Pinpoint the cell where the given text exists, returning its [x, y] midpoint coordinate. 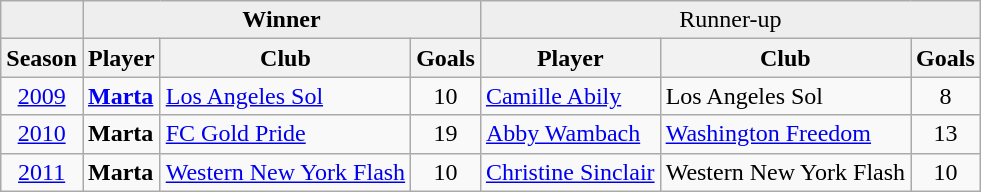
13 [946, 134]
2011 [42, 172]
8 [946, 96]
Season [42, 58]
2010 [42, 134]
Washington Freedom [785, 134]
Christine Sinclair [570, 172]
2009 [42, 96]
Winner [281, 20]
Camille Abily [570, 96]
Runner-up [730, 20]
FC Gold Pride [285, 134]
Abby Wambach [570, 134]
19 [446, 134]
